Pinpoint the cell where the given text exists, returning its [X, Y] midpoint coordinate. 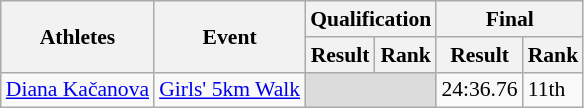
Girls' 5km Walk [230, 90]
24:36.76 [479, 90]
Athletes [78, 36]
Diana Kačanova [78, 90]
Final [510, 19]
Event [230, 36]
Qualification [370, 19]
11th [554, 90]
